Determine the [x, y] coordinate at the center of the cell enclosing the given text.  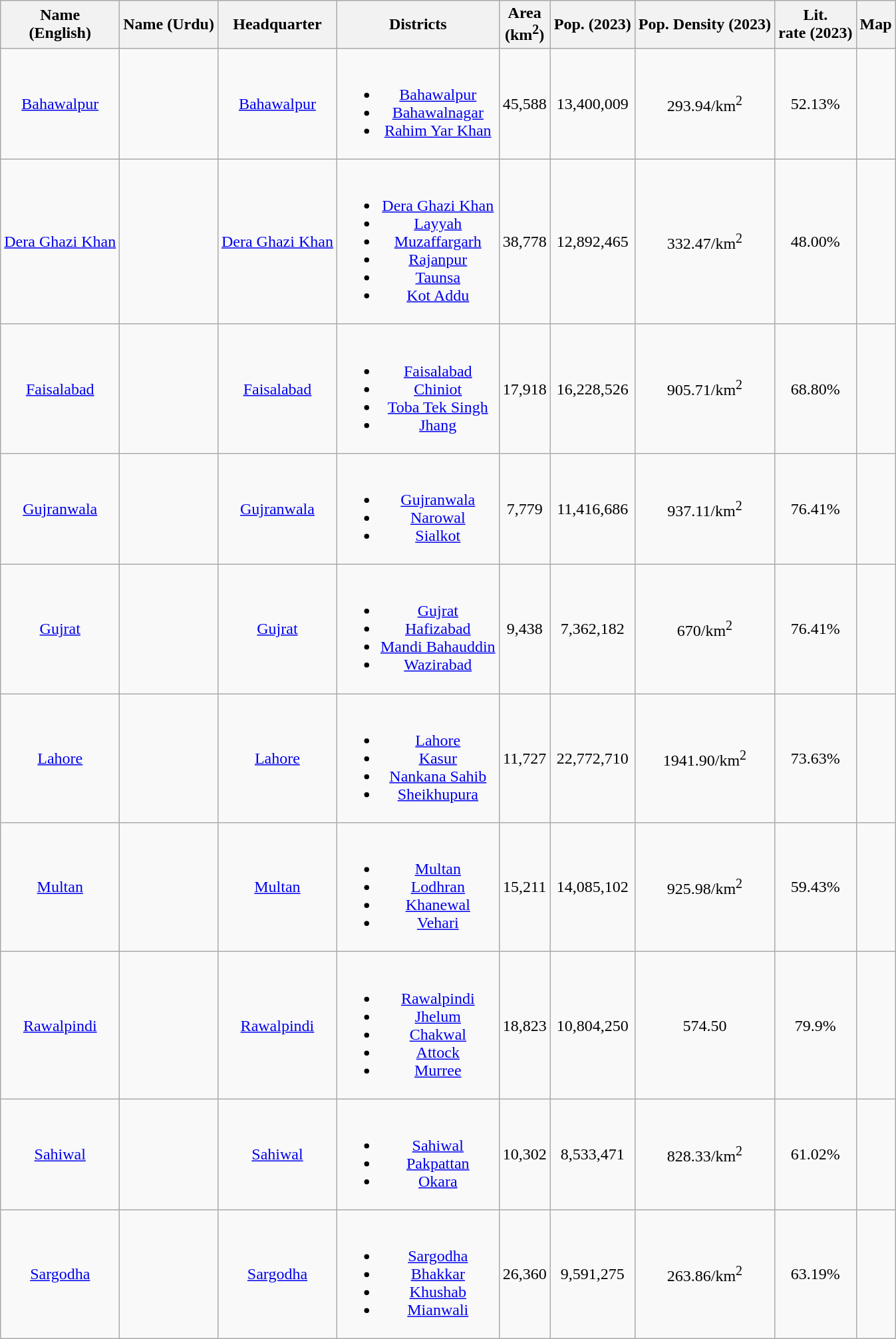
13,400,009 [592, 104]
79.9% [816, 1026]
RawalpindiJhelumChakwalAttockMurree [418, 1026]
937.11/km2 [704, 508]
17,918 [524, 388]
9,591,275 [592, 1274]
GujranwalaNarowalSialkot [418, 508]
52.13% [816, 104]
12,892,465 [592, 241]
SargodhaBhakkarKhushabMianwali [418, 1274]
7,362,182 [592, 629]
16,228,526 [592, 388]
Districts [418, 25]
BahawalpurBahawalnagarRahim Yar Khan [418, 104]
Headquarter [277, 25]
574.50 [704, 1026]
15,211 [524, 887]
8,533,471 [592, 1155]
Name (Urdu) [169, 25]
925.98/km2 [704, 887]
FaisalabadChiniotToba Tek SinghJhang [418, 388]
MultanLodhranKhanewalVehari [418, 887]
10,804,250 [592, 1026]
LahoreKasurNankana SahibSheikhupura [418, 758]
Pop. (2023) [592, 25]
9,438 [524, 629]
10,302 [524, 1155]
22,772,710 [592, 758]
Map [875, 25]
Pop. Density (2023) [704, 25]
18,823 [524, 1026]
Lit.rate (2023) [816, 25]
26,360 [524, 1274]
670/km2 [704, 629]
45,588 [524, 104]
11,416,686 [592, 508]
11,727 [524, 758]
1941.90/km2 [704, 758]
332.47/km2 [704, 241]
293.94/km2 [704, 104]
828.33/km2 [704, 1155]
63.19% [816, 1274]
38,778 [524, 241]
GujratHafizabadMandi BahauddinWazirabad [418, 629]
905.71/km2 [704, 388]
14,085,102 [592, 887]
SahiwalPakpattanOkara [418, 1155]
Area(km2) [524, 25]
7,779 [524, 508]
48.00% [816, 241]
263.86/km2 [704, 1274]
73.63% [816, 758]
Dera Ghazi KhanLayyahMuzaffargarhRajanpurTaunsaKot Addu [418, 241]
61.02% [816, 1155]
Name (English) [60, 25]
59.43% [816, 887]
68.80% [816, 388]
